From the cell containing the given text, extract its center point as [X, Y] coordinate. 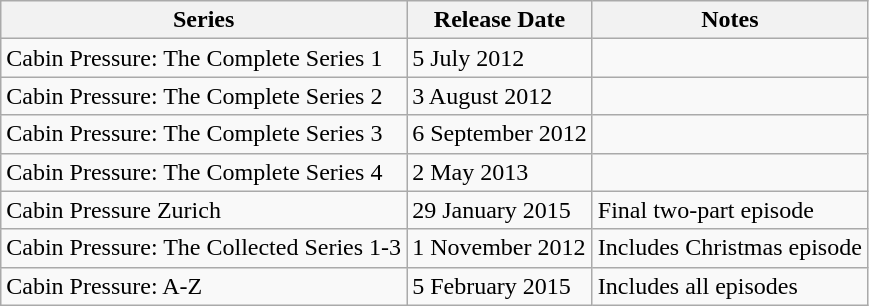
3 August 2012 [500, 96]
Includes all episodes [730, 286]
Cabin Pressure Zurich [204, 210]
Notes [730, 20]
6 September 2012 [500, 134]
Cabin Pressure: The Complete Series 1 [204, 58]
Includes Christmas episode [730, 248]
Series [204, 20]
Release Date [500, 20]
Final two-part episode [730, 210]
29 January 2015 [500, 210]
2 May 2013 [500, 172]
Cabin Pressure: The Complete Series 4 [204, 172]
Cabin Pressure: The Complete Series 3 [204, 134]
5 February 2015 [500, 286]
Cabin Pressure: A-Z [204, 286]
Cabin Pressure: The Complete Series 2 [204, 96]
Cabin Pressure: The Collected Series 1-3 [204, 248]
1 November 2012 [500, 248]
5 July 2012 [500, 58]
